Search for the cell housing the specified text and yield its [X, Y] center coordinate. 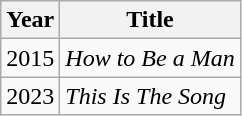
Title [150, 20]
2023 [30, 96]
How to Be a Man [150, 58]
Year [30, 20]
2015 [30, 58]
This Is The Song [150, 96]
